Find where the given text appears and provide that cell's center as (x, y) coordinate. 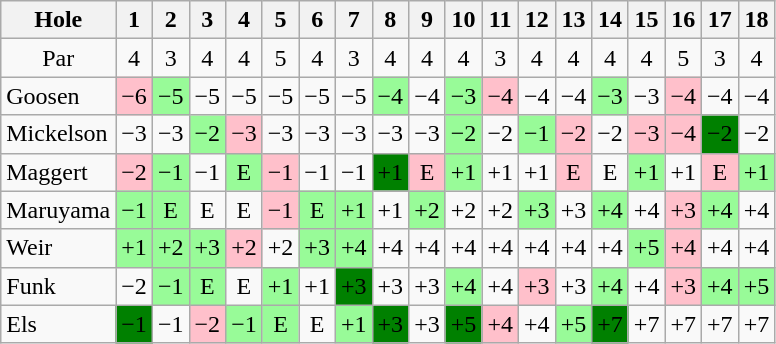
6 (318, 20)
18 (756, 20)
Maggert (58, 172)
16 (684, 20)
Hole (58, 20)
15 (646, 20)
12 (536, 20)
17 (720, 20)
13 (574, 20)
Maruyama (58, 210)
−6 (134, 96)
14 (610, 20)
9 (428, 20)
2 (170, 20)
Goosen (58, 96)
Funk (58, 286)
11 (500, 20)
8 (390, 20)
1 (134, 20)
10 (464, 20)
Els (58, 324)
7 (354, 20)
Mickelson (58, 134)
Weir (58, 248)
Par (58, 58)
